Determine the [X, Y] coordinate at the center of the cell enclosing the given text.  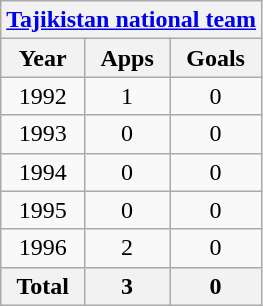
Total [43, 286]
3 [128, 286]
1993 [43, 134]
Tajikistan national team [132, 20]
1996 [43, 248]
1994 [43, 172]
2 [128, 248]
Goals [216, 58]
1995 [43, 210]
1 [128, 96]
Year [43, 58]
1992 [43, 96]
Apps [128, 58]
